Extract the (X, Y) coordinate from the center of the cell holding the provided text.  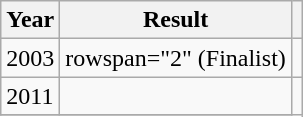
2003 (30, 58)
2011 (30, 96)
Result (176, 20)
rowspan="2" (Finalist) (176, 58)
Year (30, 20)
